For the text-containing cell, return its midpoint in [x, y] coordinate format. 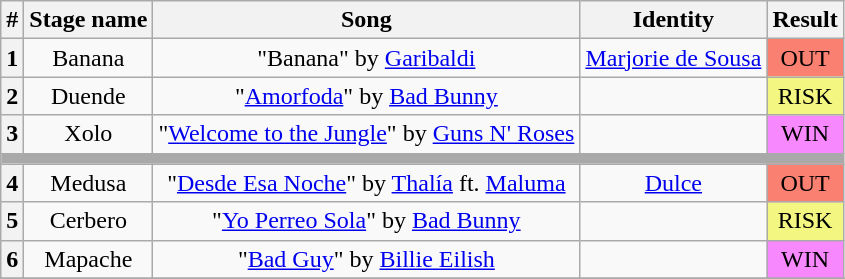
5 [12, 221]
3 [12, 134]
6 [12, 259]
Dulce [674, 183]
1 [12, 58]
"Bad Guy" by Billie Eilish [366, 259]
4 [12, 183]
"Desde Esa Noche" by Thalía ft. Maluma [366, 183]
Duende [88, 96]
"Banana" by Garibaldi [366, 58]
Result [805, 20]
Identity [674, 20]
Marjorie de Sousa [674, 58]
"Welcome to the Jungle" by Guns N' Roses [366, 134]
Medusa [88, 183]
Mapache [88, 259]
Banana [88, 58]
2 [12, 96]
Xolo [88, 134]
Cerbero [88, 221]
"Yo Perreo Sola" by Bad Bunny [366, 221]
Song [366, 20]
"Amorfoda" by Bad Bunny [366, 96]
# [12, 20]
Stage name [88, 20]
